From the cell containing the given text, extract its center point as (X, Y) coordinate. 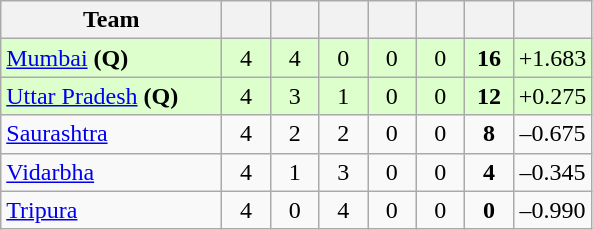
Mumbai (Q) (112, 58)
Team (112, 20)
+1.683 (552, 58)
+0.275 (552, 96)
–0.675 (552, 134)
Saurashtra (112, 134)
–0.345 (552, 172)
Vidarbha (112, 172)
16 (490, 58)
Uttar Pradesh (Q) (112, 96)
–0.990 (552, 210)
Tripura (112, 210)
8 (490, 134)
12 (490, 96)
